Locate the cell with the specified text and output its [x, y] center coordinate. 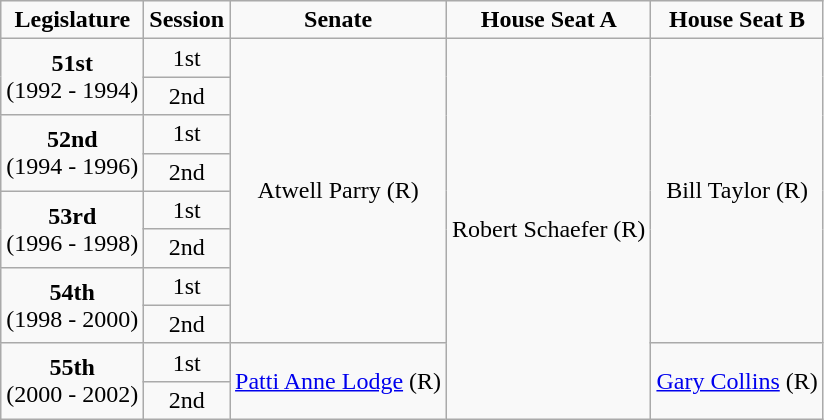
53rd (1996 - 1998) [72, 229]
55th (2000 - 2002) [72, 381]
51st (1992 - 1994) [72, 77]
Patti Anne Lodge (R) [338, 381]
House Seat B [737, 20]
54th (1998 - 2000) [72, 305]
Gary Collins (R) [737, 381]
Senate [338, 20]
House Seat A [549, 20]
52nd (1994 - 1996) [72, 153]
Session [187, 20]
Legislature [72, 20]
Robert Schaefer (R) [549, 230]
Atwell Parry (R) [338, 191]
Bill Taylor (R) [737, 191]
